Return (X, Y) of the center of cell containing provided text 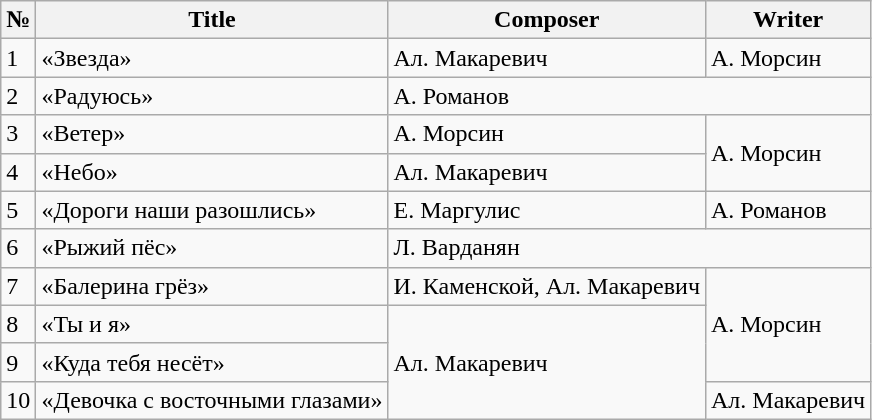
Writer (788, 20)
8 (18, 324)
3 (18, 134)
«Звезда» (212, 58)
2 (18, 96)
«Небо» (212, 172)
И. Каменской, Ал. Макаревич (547, 286)
Л. Варданян (630, 248)
«Ты и я» (212, 324)
4 (18, 172)
«Ветер» (212, 134)
«Радуюсь» (212, 96)
5 (18, 210)
№ (18, 20)
1 (18, 58)
6 (18, 248)
Title (212, 20)
«Девочка с восточными глазами» (212, 400)
10 (18, 400)
«Балерина грёз» (212, 286)
7 (18, 286)
Composer (547, 20)
9 (18, 362)
«Куда тебя несёт» (212, 362)
Е. Маргулис (547, 210)
«Дороги наши разошлись» (212, 210)
«Рыжий пёс» (212, 248)
